Search for the cell housing the specified text and yield its [x, y] center coordinate. 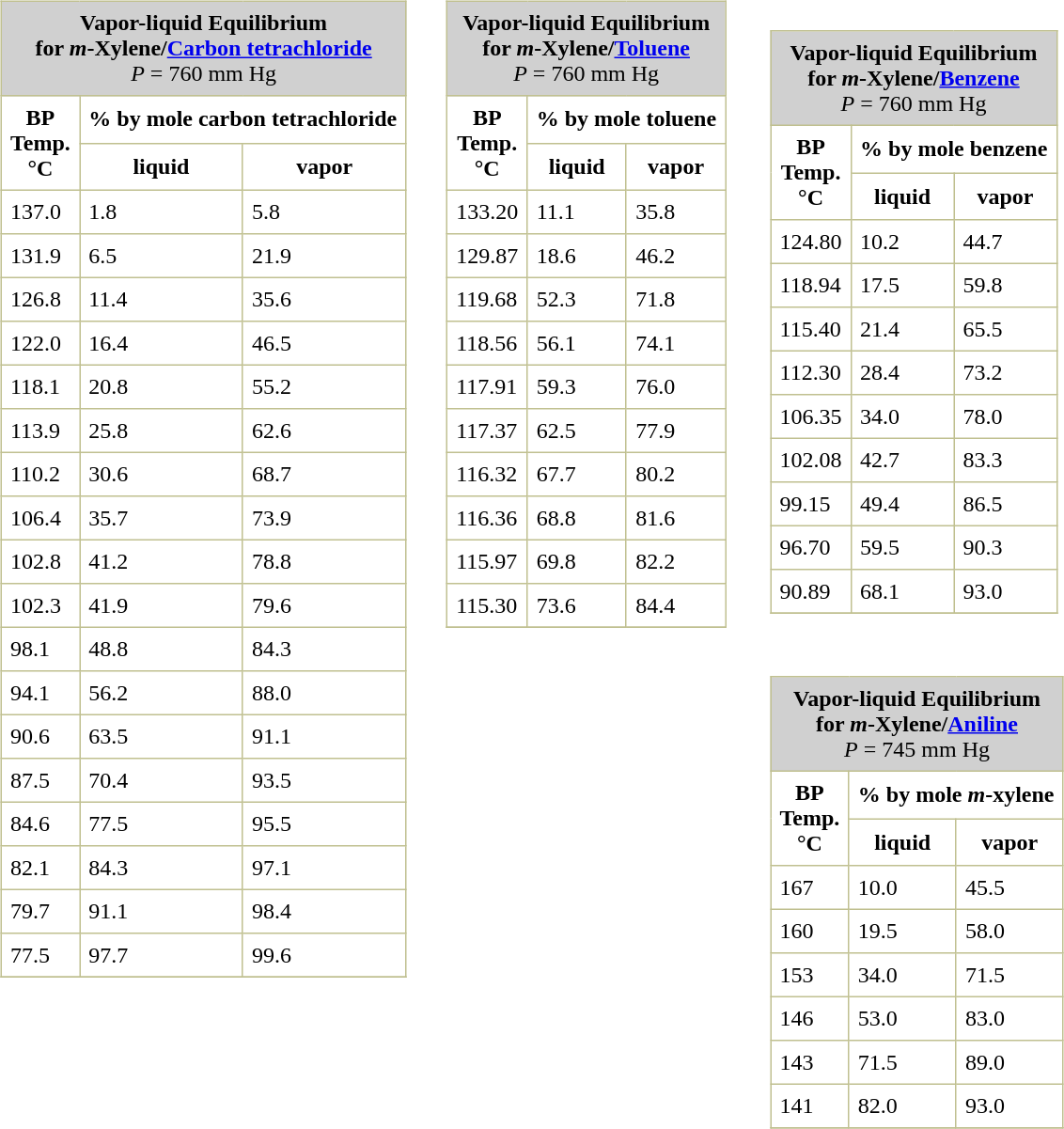
89.0 [1009, 1062]
118.94 [811, 285]
71.8 [675, 299]
35.7 [162, 518]
17.5 [902, 285]
% by mole benzene [953, 149]
53.0 [902, 1018]
126.8 [39, 299]
96.70 [811, 547]
41.9 [162, 605]
6.5 [162, 256]
56.2 [162, 693]
63.5 [162, 736]
90.89 [811, 591]
99.6 [324, 955]
84.4 [675, 605]
102.8 [39, 561]
141 [810, 1105]
49.4 [902, 504]
73.9 [324, 518]
102.3 [39, 605]
62.5 [577, 431]
78.8 [324, 561]
98.4 [324, 911]
28.4 [902, 372]
46.5 [324, 343]
35.6 [324, 299]
117.91 [487, 386]
70.4 [162, 780]
10.2 [902, 242]
129.87 [487, 256]
% by mole m-xylene [956, 794]
112.30 [811, 372]
35.8 [675, 212]
Vapor-liquid Equilibriumfor m-Xylene/Carbon tetrachlorideP = 760 mm Hg [203, 48]
19.5 [902, 931]
74.1 [675, 343]
18.6 [577, 256]
59.3 [577, 386]
124.80 [811, 242]
118.56 [487, 343]
68.1 [902, 591]
93.5 [324, 780]
11.4 [162, 299]
99.15 [811, 504]
59.8 [1006, 285]
44.7 [1006, 242]
86.5 [1006, 504]
115.30 [487, 605]
67.7 [577, 474]
Vapor-liquid Equilibriumfor m-Xylene/BenzeneP = 760 mm Hg [914, 78]
62.6 [324, 431]
88.0 [324, 693]
122.0 [39, 343]
55.2 [324, 386]
97.1 [324, 868]
46.2 [675, 256]
79.6 [324, 605]
30.6 [162, 474]
Vapor-liquid Equilibriumfor m-Xylene/AnilineP = 745 mm Hg [917, 724]
48.8 [162, 649]
73.6 [577, 605]
115.97 [487, 561]
118.1 [39, 386]
% by mole toluene [626, 119]
98.1 [39, 649]
131.9 [39, 256]
102.08 [811, 460]
65.5 [1006, 329]
106.4 [39, 518]
97.7 [162, 955]
153 [810, 975]
90.3 [1006, 547]
56.1 [577, 343]
110.2 [39, 474]
21.9 [324, 256]
143 [810, 1062]
73.2 [1006, 372]
83.3 [1006, 460]
82.1 [39, 868]
58.0 [1009, 931]
52.3 [577, 299]
68.8 [577, 518]
42.7 [902, 460]
106.35 [811, 416]
117.37 [487, 431]
137.0 [39, 212]
% by mole carbon tetrachloride [243, 119]
94.1 [39, 693]
115.40 [811, 329]
59.5 [902, 547]
78.0 [1006, 416]
82.0 [902, 1105]
Vapor-liquid Equilibriumfor m-Xylene/TolueneP = 760 mm Hg [586, 48]
146 [810, 1018]
116.36 [487, 518]
84.6 [39, 823]
79.7 [39, 911]
90.6 [39, 736]
10.0 [902, 887]
77.9 [675, 431]
80.2 [675, 474]
20.8 [162, 386]
11.1 [577, 212]
87.5 [39, 780]
76.0 [675, 386]
69.8 [577, 561]
41.2 [162, 561]
5.8 [324, 212]
116.32 [487, 474]
167 [810, 887]
83.0 [1009, 1018]
113.9 [39, 431]
25.8 [162, 431]
160 [810, 931]
81.6 [675, 518]
16.4 [162, 343]
82.2 [675, 561]
119.68 [487, 299]
45.5 [1009, 887]
133.20 [487, 212]
1.8 [162, 212]
95.5 [324, 823]
21.4 [902, 329]
68.7 [324, 474]
